Return the (x, y) coordinate for the center point of the cell that contains the specified text.  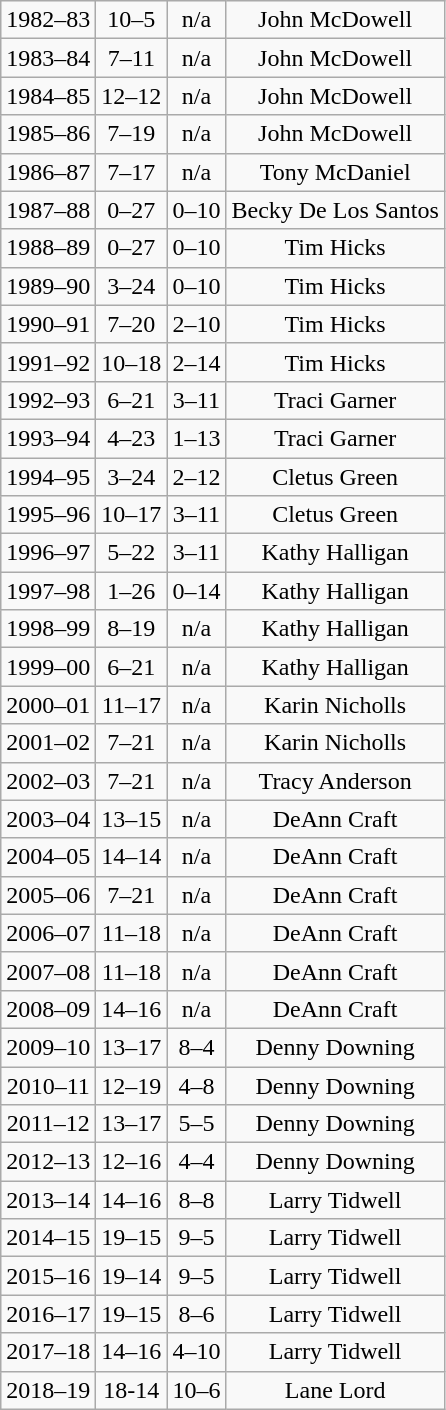
1983–84 (48, 58)
2–14 (196, 362)
4–23 (132, 438)
4–8 (196, 1085)
2015–16 (48, 1276)
2013–14 (48, 1200)
13–15 (132, 819)
7–11 (132, 58)
1997–98 (48, 591)
1982–83 (48, 20)
5–22 (132, 553)
7–20 (132, 324)
1988–89 (48, 248)
7–17 (132, 172)
2004–05 (48, 857)
11–17 (132, 705)
2–10 (196, 324)
7–19 (132, 134)
8–6 (196, 1314)
Becky De Los Santos (335, 210)
10–18 (132, 362)
Tracy Anderson (335, 781)
2001–02 (48, 743)
1993–94 (48, 438)
8–4 (196, 1047)
2014–15 (48, 1238)
2003–04 (48, 819)
1992–93 (48, 400)
8–8 (196, 1200)
19–14 (132, 1276)
1990–91 (48, 324)
2017–18 (48, 1352)
1984–85 (48, 96)
2000–01 (48, 705)
Tony McDaniel (335, 172)
Lane Lord (335, 1390)
1991–92 (48, 362)
8–19 (132, 629)
12–12 (132, 96)
1996–97 (48, 553)
2018–19 (48, 1390)
10–6 (196, 1390)
2008–09 (48, 1009)
2006–07 (48, 933)
14–14 (132, 857)
1998–99 (48, 629)
2005–06 (48, 895)
2016–17 (48, 1314)
4–10 (196, 1352)
1995–96 (48, 515)
1985–86 (48, 134)
2011–12 (48, 1124)
2010–11 (48, 1085)
1–26 (132, 591)
10–17 (132, 515)
1994–95 (48, 477)
0–14 (196, 591)
12–19 (132, 1085)
18-14 (132, 1390)
4–4 (196, 1162)
1–13 (196, 438)
2002–03 (48, 781)
5–5 (196, 1124)
2–12 (196, 477)
12–16 (132, 1162)
1987–88 (48, 210)
2012–13 (48, 1162)
2009–10 (48, 1047)
2007–08 (48, 971)
10–5 (132, 20)
1999–00 (48, 667)
1986–87 (48, 172)
1989–90 (48, 286)
